Identify which cell holds the provided text, then report its (x, y) central coordinate. 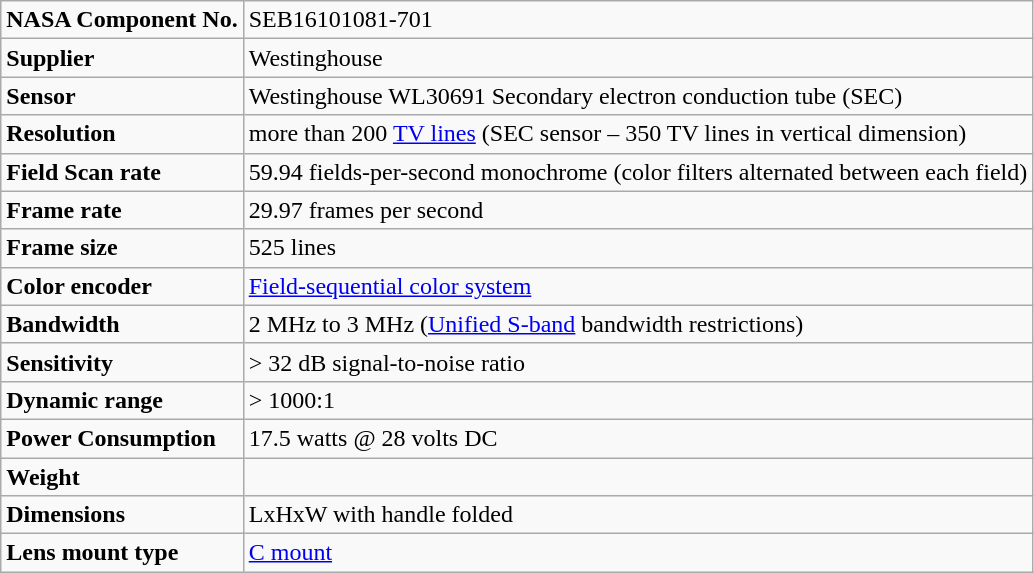
Westinghouse WL30691 Secondary electron conduction tube (SEC) (638, 96)
Field-sequential color system (638, 286)
Bandwidth (122, 324)
LxHxW with handle folded (638, 515)
NASA Component No. (122, 20)
Color encoder (122, 286)
C mount (638, 553)
Power Consumption (122, 438)
Lens mount type (122, 553)
59.94 fields-per-second monochrome (color filters alternated between each field) (638, 172)
Westinghouse (638, 58)
525 lines (638, 248)
17.5 watts @ 28 volts DC (638, 438)
> 32 dB signal-to-noise ratio (638, 362)
Sensitivity (122, 362)
more than 200 TV lines (SEC sensor – 350 TV lines in vertical dimension) (638, 134)
Dynamic range (122, 400)
Frame size (122, 248)
Weight (122, 477)
29.97 frames per second (638, 210)
Frame rate (122, 210)
Supplier (122, 58)
SEB16101081-701 (638, 20)
> 1000:1 (638, 400)
Sensor (122, 96)
Dimensions (122, 515)
Field Scan rate (122, 172)
2 MHz to 3 MHz (Unified S-band bandwidth restrictions) (638, 324)
Resolution (122, 134)
